Locate the cell with the specified text and output its (x, y) center coordinate. 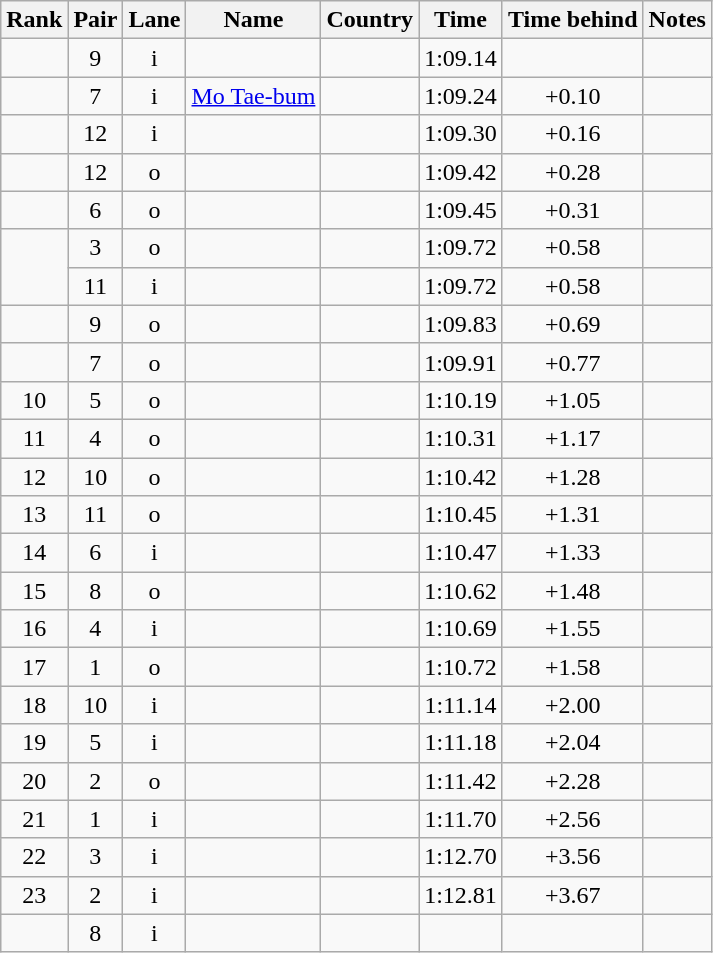
Lane (154, 20)
1:11.18 (461, 743)
1:10.42 (461, 477)
1:10.47 (461, 553)
22 (34, 857)
+1.17 (572, 438)
+0.16 (572, 134)
23 (34, 895)
1:10.19 (461, 400)
21 (34, 819)
Time behind (572, 20)
16 (34, 629)
Pair (96, 20)
1:12.70 (461, 857)
1:09.91 (461, 362)
18 (34, 705)
1:12.81 (461, 895)
Mo Tae-bum (254, 96)
1:10.31 (461, 438)
1:09.24 (461, 96)
+1.58 (572, 667)
+1.28 (572, 477)
+2.00 (572, 705)
1:10.62 (461, 591)
1:09.45 (461, 210)
Country (370, 20)
Name (254, 20)
1:10.69 (461, 629)
+2.56 (572, 819)
1:09.42 (461, 172)
+1.05 (572, 400)
19 (34, 743)
Notes (677, 20)
14 (34, 553)
+1.31 (572, 515)
+3.56 (572, 857)
1:09.83 (461, 324)
Time (461, 20)
+2.28 (572, 781)
13 (34, 515)
+0.31 (572, 210)
Rank (34, 20)
1:10.72 (461, 667)
+0.10 (572, 96)
+3.67 (572, 895)
15 (34, 591)
17 (34, 667)
1:11.42 (461, 781)
1:10.45 (461, 515)
+0.28 (572, 172)
+0.77 (572, 362)
+1.33 (572, 553)
1:09.14 (461, 58)
20 (34, 781)
1:11.14 (461, 705)
1:09.30 (461, 134)
+1.48 (572, 591)
+0.69 (572, 324)
+2.04 (572, 743)
+1.55 (572, 629)
1:11.70 (461, 819)
